Identify which cell holds the provided text, then report its [x, y] central coordinate. 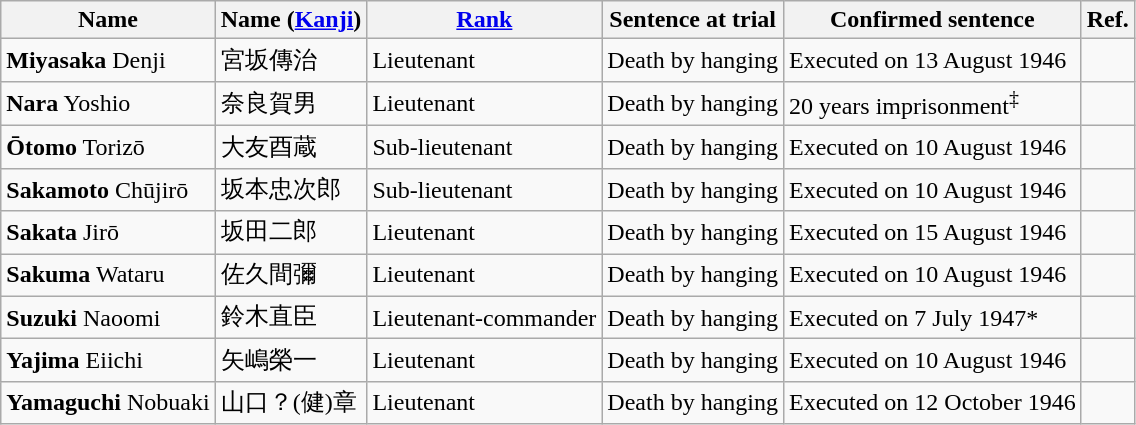
Sakuma Wataru [108, 276]
矢嶋榮一 [291, 360]
Nara Yoshio [108, 104]
奈良賀男 [291, 104]
Ōtomo Torizō [108, 148]
Sakata Jirō [108, 232]
Executed on 12 October 1946 [933, 402]
Executed on 15 August 1946 [933, 232]
Confirmed sentence [933, 20]
坂本忠次郎 [291, 190]
宮坂傳治 [291, 60]
Name [108, 20]
Executed on 7 July 1947* [933, 318]
Ref. [1108, 20]
Name (Kanji) [291, 20]
Suzuki Naoomi [108, 318]
佐久間彌 [291, 276]
坂田二郎 [291, 232]
Executed on 13 August 1946 [933, 60]
Yamaguchi Nobuaki [108, 402]
20 years imprisonment‡ [933, 104]
山口？(健)章 [291, 402]
Lieutenant-commander [484, 318]
Sentence at trial [693, 20]
大友酉蔵 [291, 148]
Sakamoto Chūjirō [108, 190]
鈴木直臣 [291, 318]
Miyasaka Denji [108, 60]
Yajima Eiichi [108, 360]
Rank [484, 20]
